For the text-containing cell, return its midpoint in [X, Y] coordinate format. 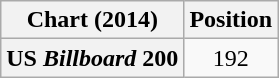
192 [231, 58]
Position [231, 20]
Chart (2014) [92, 20]
US Billboard 200 [92, 58]
